Scan for the cell matching the given text and deliver its [x, y] coordinate at center. 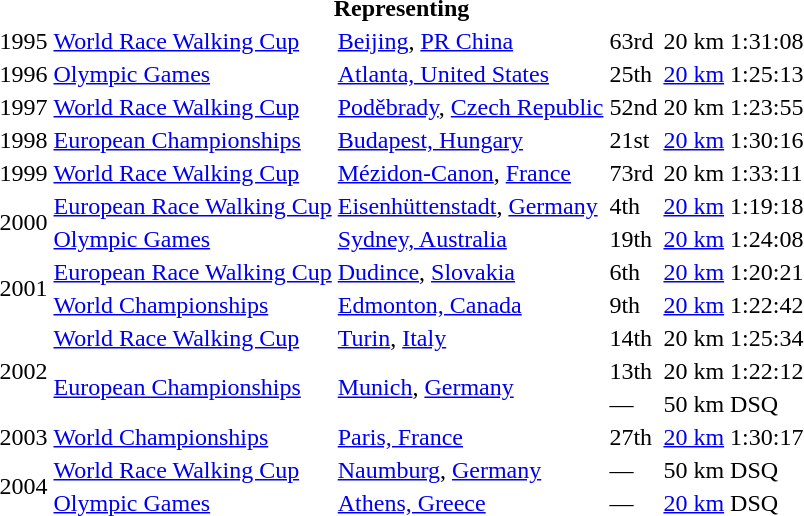
63rd [634, 41]
14th [634, 338]
Poděbrady, Czech Republic [470, 107]
73rd [634, 173]
Budapest, Hungary [470, 140]
25th [634, 74]
4th [634, 206]
Eisenhüttenstadt, Germany [470, 206]
19th [634, 239]
9th [634, 305]
21st [634, 140]
27th [634, 437]
13th [634, 371]
Dudince, Slovakia [470, 272]
Sydney, Australia [470, 239]
Turin, Italy [470, 338]
Paris, France [470, 437]
Beijing, PR China [470, 41]
Naumburg, Germany [470, 470]
Munich, Germany [470, 388]
Mézidon-Canon, France [470, 173]
Atlanta, United States [470, 74]
6th [634, 272]
52nd [634, 107]
Edmonton, Canada [470, 305]
